Search for the cell housing the specified text and yield its (x, y) center coordinate. 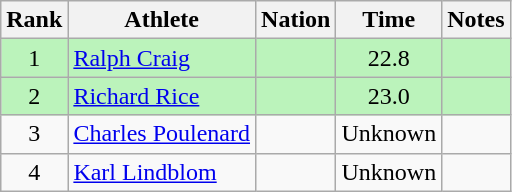
1 (34, 58)
Rank (34, 20)
Richard Rice (162, 96)
Charles Poulenard (162, 134)
Time (389, 20)
23.0 (389, 96)
Ralph Craig (162, 58)
Notes (476, 20)
4 (34, 172)
2 (34, 96)
Nation (296, 20)
Athlete (162, 20)
22.8 (389, 58)
3 (34, 134)
Karl Lindblom (162, 172)
